Provide the [x, y] coordinate of the cell's center where the given text is located.  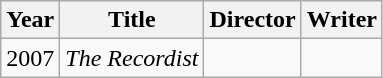
Director [252, 20]
Year [30, 20]
Title [132, 20]
The Recordist [132, 58]
2007 [30, 58]
Writer [342, 20]
